Locate the cell with the specified text and output its [X, Y] center coordinate. 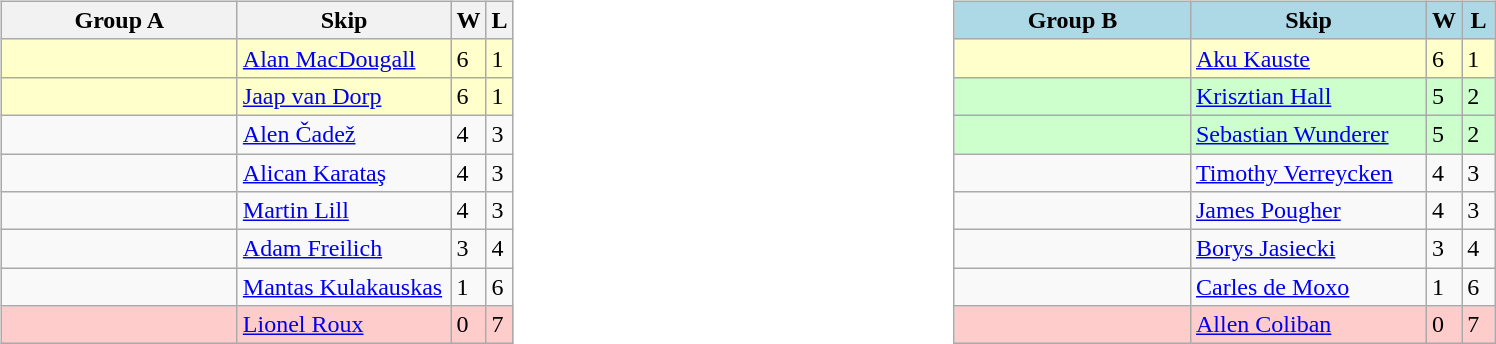
James Pougher [1308, 211]
Timothy Verreycken [1308, 173]
Mantas Kulakauskas [344, 287]
Borys Jasiecki [1308, 249]
Sebastian Wunderer [1308, 134]
Alen Čadež [344, 134]
Group A [119, 20]
Aku Kauste [1308, 58]
Adam Freilich [344, 249]
Carles de Moxo [1308, 287]
Martin Lill [344, 211]
Alican Karataş [344, 173]
Allen Coliban [1308, 325]
Alan MacDougall [344, 58]
Jaap van Dorp [344, 96]
Group B [1072, 20]
Lionel Roux [344, 325]
Krisztian Hall [1308, 96]
